Return the (X, Y) coordinate for the center point of the cell that contains the specified text.  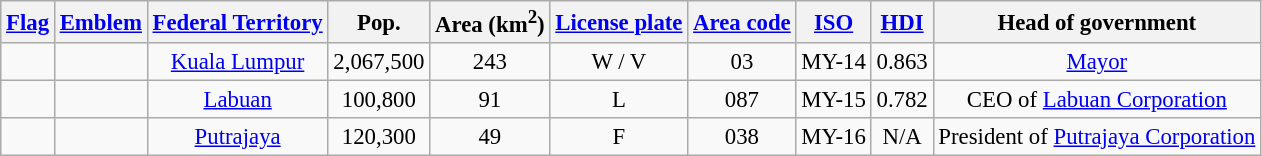
Kuala Lumpur (238, 62)
License plate (619, 22)
W / V (619, 62)
MY-16 (834, 137)
100,800 (379, 100)
L (619, 100)
ISO (834, 22)
CEO of Labuan Corporation (1097, 100)
Pop. (379, 22)
Mayor (1097, 62)
087 (742, 100)
N/A (902, 137)
MY-15 (834, 100)
HDI (902, 22)
2,067,500 (379, 62)
Area (km2) (490, 22)
03 (742, 62)
0.863 (902, 62)
Head of government (1097, 22)
038 (742, 137)
MY-14 (834, 62)
Putrajaya (238, 137)
Federal Territory (238, 22)
243 (490, 62)
91 (490, 100)
Labuan (238, 100)
Emblem (100, 22)
120,300 (379, 137)
President of Putrajaya Corporation (1097, 137)
Flag (28, 22)
F (619, 137)
0.782 (902, 100)
49 (490, 137)
Area code (742, 22)
